From the cell containing the given text, extract its center point as (x, y) coordinate. 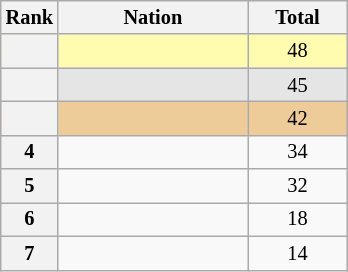
5 (30, 186)
34 (298, 152)
42 (298, 118)
45 (298, 85)
48 (298, 51)
Total (298, 17)
32 (298, 186)
14 (298, 253)
4 (30, 152)
6 (30, 219)
18 (298, 219)
Rank (30, 17)
Nation (153, 17)
7 (30, 253)
